Output the (X, Y) coordinate of the center of the cell containing the given text.  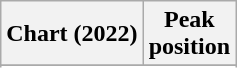
Peak position (189, 34)
Chart (2022) (72, 34)
